Find where the given text appears and provide that cell's center as (x, y) coordinate. 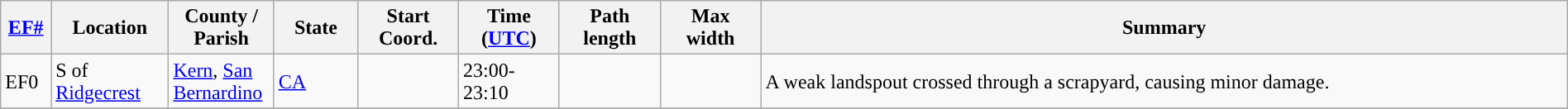
Start Coord. (409, 28)
23:00-23:10 (509, 81)
EF0 (26, 81)
Path length (610, 28)
State (316, 28)
A weak landspout crossed through a scrapyard, causing minor damage. (1164, 81)
Time (UTC) (509, 28)
S of Ridgecrest (110, 81)
Kern, San Bernardino (222, 81)
Max width (710, 28)
Location (110, 28)
County / Parish (222, 28)
Summary (1164, 28)
CA (316, 81)
EF# (26, 28)
